Output the (x, y) coordinate of the center of the cell containing the given text.  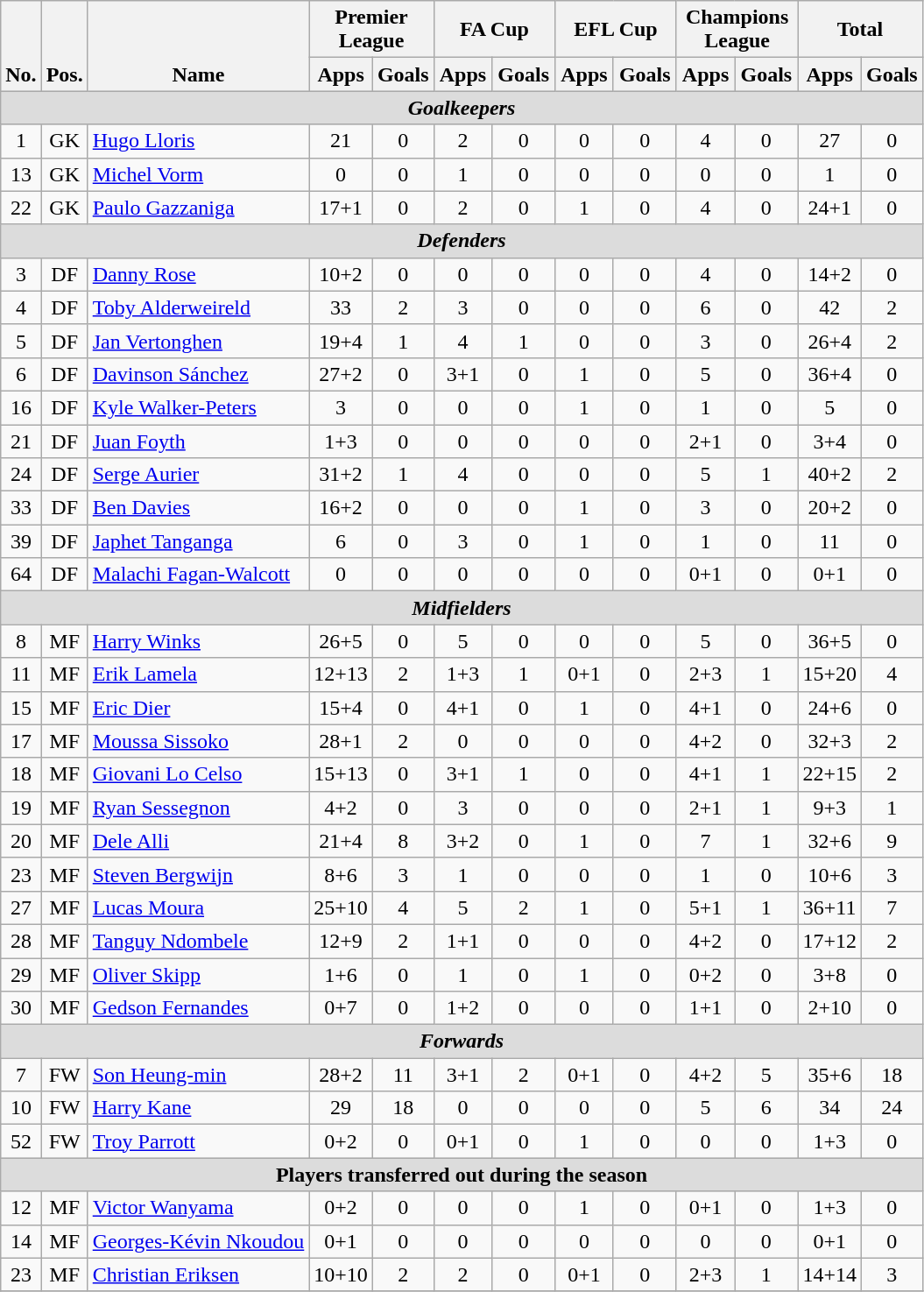
15+20 (830, 674)
17 (21, 741)
21+4 (342, 841)
Danny Rose (198, 274)
9 (892, 841)
No. (21, 46)
10+6 (830, 874)
Premier League (371, 30)
Midfielders (462, 608)
42 (830, 307)
EFL Cup (617, 30)
16+2 (342, 508)
Total (860, 30)
1+6 (342, 975)
Erik Lamela (198, 674)
10+2 (342, 274)
12+9 (342, 941)
14+2 (830, 274)
26+4 (830, 341)
12+13 (342, 674)
Pos. (65, 46)
Juan Foyth (198, 441)
Kyle Walker-Peters (198, 407)
32+3 (830, 741)
39 (21, 541)
10 (21, 1108)
Ryan Sessegnon (198, 808)
20 (21, 841)
Jan Vertonghen (198, 341)
16 (21, 407)
8+6 (342, 874)
2+10 (830, 1008)
17+12 (830, 941)
14+14 (830, 1274)
19 (21, 808)
5+1 (706, 907)
Ben Davies (198, 508)
Gedson Fernandes (198, 1008)
17+1 (342, 208)
34 (830, 1108)
Moussa Sissoko (198, 741)
Victor Wanyama (198, 1208)
22+15 (830, 774)
Hugo Lloris (198, 141)
10+10 (342, 1274)
28 (21, 941)
27+2 (342, 374)
3+8 (830, 975)
Dele Alli (198, 841)
3+4 (830, 441)
36+5 (830, 641)
36+4 (830, 374)
Georges-Kévin Nkoudou (198, 1241)
Defenders (462, 241)
FA Cup (494, 30)
Goalkeepers (462, 108)
35+6 (830, 1075)
Giovani Lo Celso (198, 774)
Michel Vorm (198, 174)
28+2 (342, 1075)
30 (21, 1008)
Players transferred out during the season (462, 1175)
Toby Alderweireld (198, 307)
Troy Parrott (198, 1141)
20+2 (830, 508)
22 (21, 208)
1+2 (462, 1008)
Steven Bergwijn (198, 874)
Eric Dier (198, 708)
28+1 (342, 741)
9+3 (830, 808)
Davinson Sánchez (198, 374)
19+4 (342, 341)
Serge Aurier (198, 475)
52 (21, 1141)
Harry Winks (198, 641)
Japhet Tanganga (198, 541)
14 (21, 1241)
15 (21, 708)
26+5 (342, 641)
0+7 (342, 1008)
24+6 (830, 708)
Malachi Fagan-Walcott (198, 575)
3+2 (462, 841)
Forwards (462, 1041)
Lucas Moura (198, 907)
15+4 (342, 708)
Harry Kane (198, 1108)
Name (198, 46)
31+2 (342, 475)
12 (21, 1208)
24+1 (830, 208)
13 (21, 174)
36+11 (830, 907)
40+2 (830, 475)
Tanguy Ndombele (198, 941)
Christian Eriksen (198, 1274)
25+10 (342, 907)
Son Heung-min (198, 1075)
64 (21, 575)
Champions League (737, 30)
15+13 (342, 774)
Paulo Gazzaniga (198, 208)
32+6 (830, 841)
Oliver Skipp (198, 975)
